Locate the cell with the specified text and output its [x, y] center coordinate. 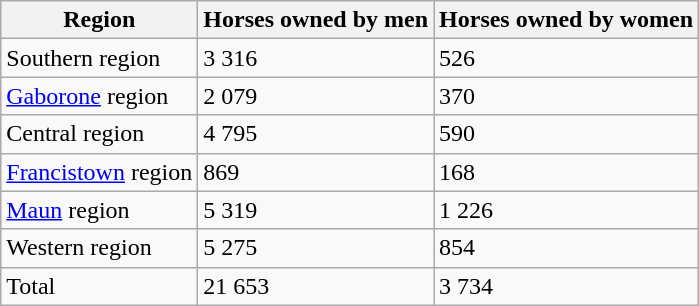
21 653 [316, 286]
3 734 [566, 286]
Region [100, 20]
Central region [100, 134]
869 [316, 172]
Western region [100, 248]
Horses owned by women [566, 20]
Maun region [100, 210]
3 316 [316, 58]
2 079 [316, 96]
Gaborone region [100, 96]
Horses owned by men [316, 20]
168 [566, 172]
Francistown region [100, 172]
5 319 [316, 210]
5 275 [316, 248]
Total [100, 286]
4 795 [316, 134]
1 226 [566, 210]
854 [566, 248]
Southern region [100, 58]
590 [566, 134]
526 [566, 58]
370 [566, 96]
